Locate the cell with the specified text and output its [x, y] center coordinate. 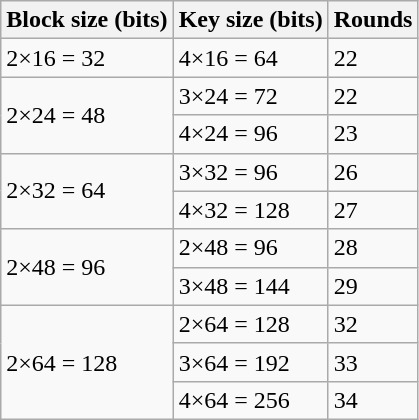
2×24 = 48 [87, 115]
4×24 = 96 [250, 134]
28 [373, 248]
4×16 = 64 [250, 58]
3×48 = 144 [250, 286]
34 [373, 400]
Rounds [373, 20]
3×32 = 96 [250, 172]
4×64 = 256 [250, 400]
27 [373, 210]
26 [373, 172]
Key size (bits) [250, 20]
2×32 = 64 [87, 191]
32 [373, 324]
Block size (bits) [87, 20]
33 [373, 362]
4×32 = 128 [250, 210]
29 [373, 286]
2×16 = 32 [87, 58]
23 [373, 134]
3×24 = 72 [250, 96]
3×64 = 192 [250, 362]
